Determine the (X, Y) coordinate at the center of the cell enclosing the given text.  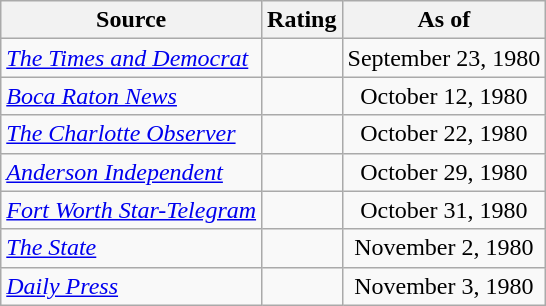
Rating (302, 20)
October 12, 1980 (444, 96)
Anderson Independent (132, 172)
The Times and Democrat (132, 58)
Source (132, 20)
Daily Press (132, 286)
September 23, 1980 (444, 58)
October 29, 1980 (444, 172)
The Charlotte Observer (132, 134)
October 22, 1980 (444, 134)
As of (444, 20)
November 2, 1980 (444, 248)
October 31, 1980 (444, 210)
Fort Worth Star-Telegram (132, 210)
The State (132, 248)
Boca Raton News (132, 96)
November 3, 1980 (444, 286)
